From the cell containing the given text, extract its center point as (x, y) coordinate. 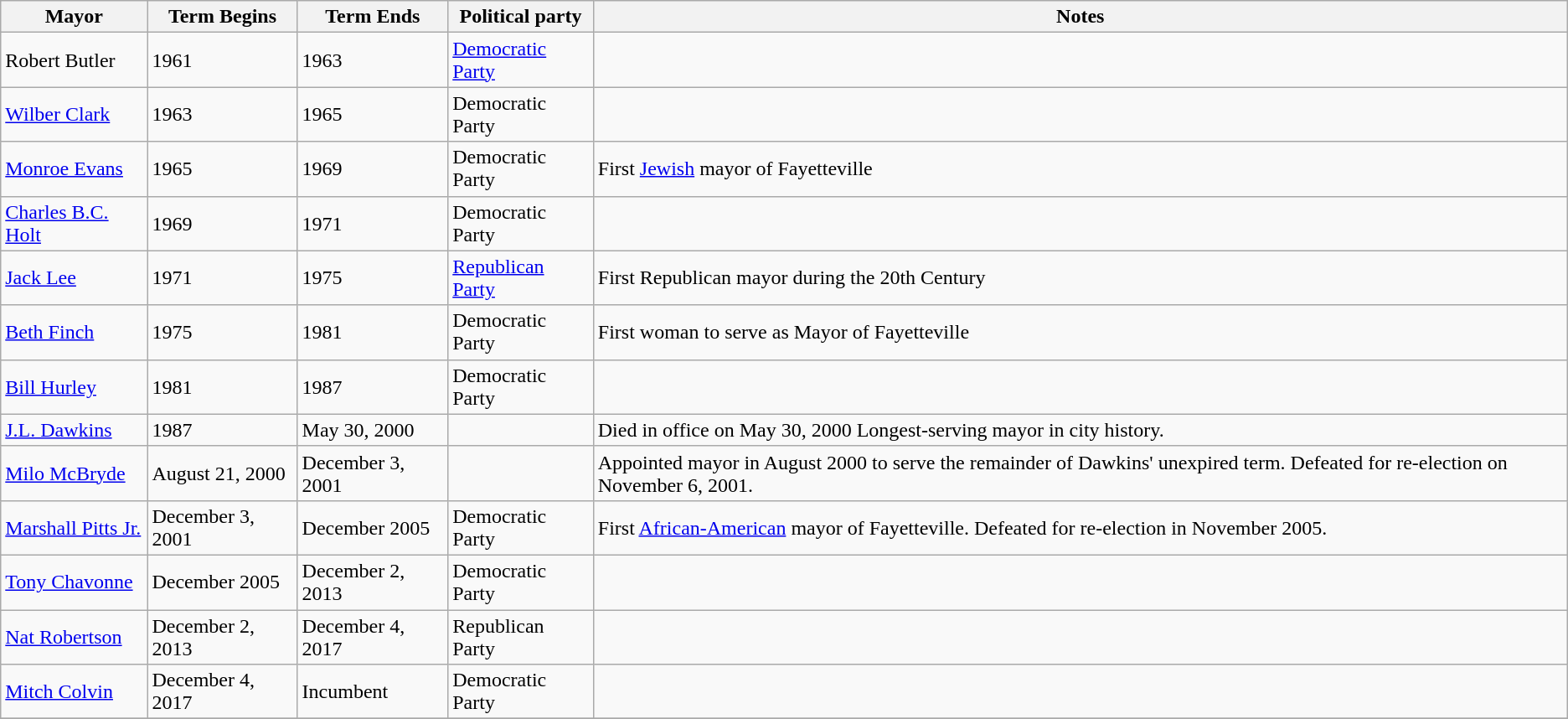
First Jewish mayor of Fayetteville (1081, 169)
J.L. Dawkins (74, 430)
Died in office on May 30, 2000 Longest-serving mayor in city history. (1081, 430)
Beth Finch (74, 332)
Charles B.C. Holt (74, 223)
First woman to serve as Mayor of Fayetteville (1081, 332)
Appointed mayor in August 2000 to serve the remainder of Dawkins' unexpired term. Defeated for re-election on November 6, 2001. (1081, 473)
Mitch Colvin (74, 692)
Tony Chavonne (74, 582)
1961 (223, 60)
Wilber Clark (74, 114)
First African-American mayor of Fayetteville. Defeated for re-election in November 2005. (1081, 528)
Jack Lee (74, 278)
Term Ends (373, 17)
Monroe Evans (74, 169)
May 30, 2000 (373, 430)
Incumbent (373, 692)
First Republican mayor during the 20th Century (1081, 278)
Robert Butler (74, 60)
Milo McBryde (74, 473)
Mayor (74, 17)
Notes (1081, 17)
Nat Robertson (74, 637)
Marshall Pitts Jr. (74, 528)
August 21, 2000 (223, 473)
Term Begins (223, 17)
Political party (521, 17)
Bill Hurley (74, 387)
